For the text-containing cell, return its midpoint in [X, Y] coordinate format. 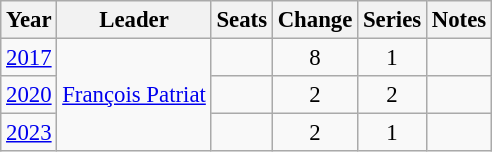
Change [314, 20]
François Patriat [134, 96]
8 [314, 58]
2023 [29, 133]
Year [29, 20]
2020 [29, 95]
Seats [242, 20]
2017 [29, 58]
Series [392, 20]
Notes [458, 20]
Leader [134, 20]
